Find where the given text appears and provide that cell's center as [X, Y] coordinate. 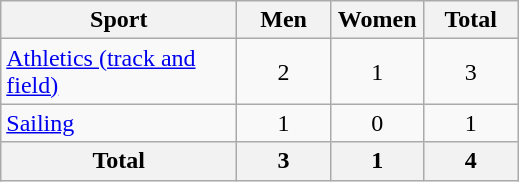
4 [471, 161]
Sailing [119, 123]
2 [284, 72]
0 [377, 123]
Men [284, 20]
Women [377, 20]
Athletics (track and field) [119, 72]
Sport [119, 20]
